For the text-containing cell, return its midpoint in [x, y] coordinate format. 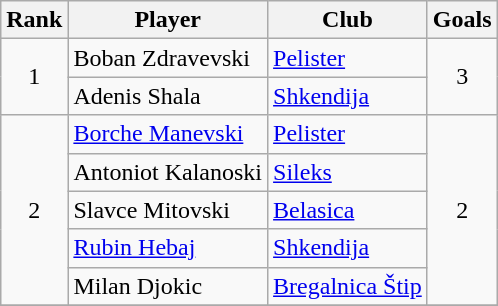
1 [34, 77]
Sileks [348, 172]
Adenis Shala [168, 96]
Milan Djokic [168, 286]
Club [348, 20]
Bregalnica Štip [348, 286]
Rank [34, 20]
Slavce Mitovski [168, 210]
Goals [462, 20]
Player [168, 20]
Belasica [348, 210]
Boban Zdravevski [168, 58]
3 [462, 77]
Antoniot Kalanoski [168, 172]
Rubin Hebaj [168, 248]
Borche Manevski [168, 134]
